Search for the cell housing the specified text and yield its [x, y] center coordinate. 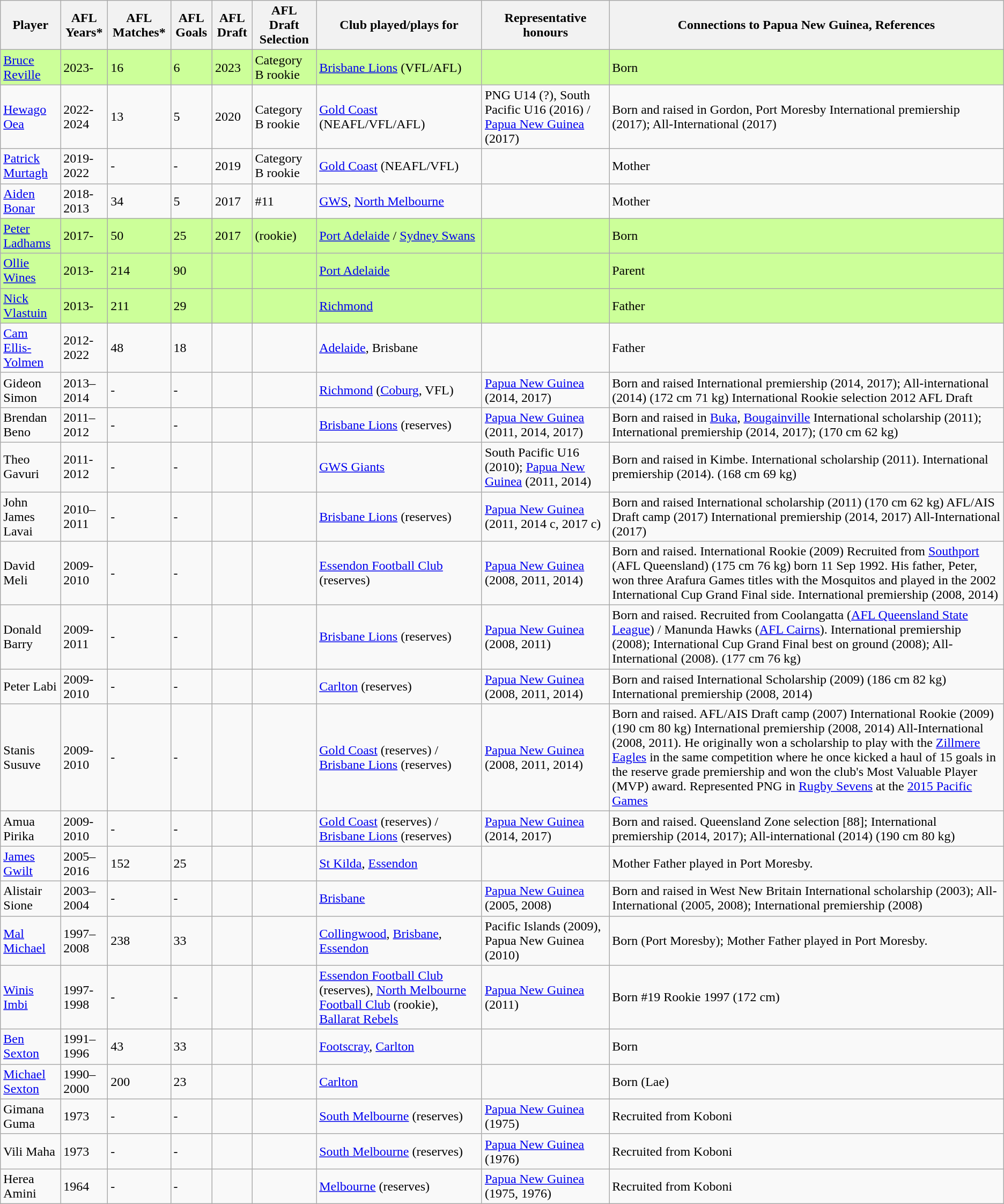
GWS Giants [399, 467]
Collingwood, Brisbane, Essendon [399, 941]
2013–2014 [84, 390]
(rookie) [284, 236]
Port Adelaide / Sydney Swans [399, 236]
Ollie Wines [31, 270]
Papua New Guinea (1975) [545, 1116]
Peter Ladhams [31, 236]
2020 [232, 117]
43 [139, 1046]
Gold Coast (NEAFL/VFL/AFL) [399, 117]
Mother Father played in Port Moresby. [807, 864]
South Pacific U16 (2010); Papua New Guinea (2011, 2014) [545, 467]
48 [139, 348]
Born and raised in Kimbe. International scholarship (2011). International premiership (2014). (168 cm 69 kg) [807, 467]
Aiden Bonar [31, 201]
Footscray, Carlton [399, 1046]
Melbourne (reserves) [399, 1186]
Connections to Papua New Guinea, References [807, 25]
Vili Maha [31, 1151]
Brendan Beno [31, 425]
214 [139, 270]
200 [139, 1082]
238 [139, 941]
Born and raised International premiership (2014, 2017); All-international (2014) (172 cm 71 kg) International Rookie selection 2012 AFL Draft [807, 390]
Papua New Guinea (1975, 1976) [545, 1186]
Papua New Guinea (2005, 2008) [545, 898]
Port Adelaide [399, 270]
Essendon Football Club (reserves) [399, 573]
Born and raised International Scholarship (2009) (186 cm 82 kg) International premiership (2008, 2014) [807, 687]
Born (Port Moresby); Mother Father played in Port Moresby. [807, 941]
Ben Sexton [31, 1046]
18 [191, 348]
Hewago Oea [31, 117]
Peter Labi [31, 687]
Club played/plays for [399, 25]
Theo Gavuri [31, 467]
AFL Draft Selection [284, 25]
Stanis Susuve [31, 758]
Michael Sexton [31, 1082]
Bruce Reville [31, 68]
29 [191, 306]
50 [139, 236]
Richmond (Coburg, VFL) [399, 390]
90 [191, 270]
Born and raised. Queensland Zone selection [88]; International premiership (2014, 2017); All-international (2014) (190 cm 80 kg) [807, 828]
Amua Pirika [31, 828]
2019 [232, 166]
Adelaide, Brisbane [399, 348]
1997-1998 [84, 997]
St Kilda, Essendon [399, 864]
Cam Ellis-Yolmen [31, 348]
2003–2004 [84, 898]
Essendon Football Club (reserves), North Melbourne Football Club (rookie), Ballarat Rebels [399, 997]
Papua New Guinea (2008, 2011) [545, 637]
152 [139, 864]
2018-2013 [84, 201]
2017- [84, 236]
2023 [232, 68]
Herea Amini [31, 1186]
Representative honours [545, 25]
AFL Draft [232, 25]
Winis Imbi [31, 997]
2012-2022 [84, 348]
Papua New Guinea (2011) [545, 997]
Player [31, 25]
34 [139, 201]
GWS, North Melbourne [399, 201]
1990–2000 [84, 1082]
2019-2022 [84, 166]
23 [191, 1082]
Brisbane Lions (VFL/AFL) [399, 68]
Nick Vlastuin [31, 306]
Alistair Sione [31, 898]
6 [191, 68]
Parent [807, 270]
Papua New Guinea (2011, 2014 c, 2017 c) [545, 516]
AFL Years* [84, 25]
Born and raised in West New Britain International scholarship (2003); All-International (2005, 2008); International premiership (2008) [807, 898]
Gold Coast (NEAFL/VFL) [399, 166]
1991–1996 [84, 1046]
2009-2011 [84, 637]
2011–2012 [84, 425]
Gideon Simon [31, 390]
2023- [84, 68]
1964 [84, 1186]
#11 [284, 201]
Papua New Guinea (2011, 2014, 2017) [545, 425]
2010–2011 [84, 516]
Richmond [399, 306]
2005–2016 [84, 864]
Born #19 Rookie 1997 (172 cm) [807, 997]
PNG U14 (?), South Pacific U16 (2016) / Papua New Guinea (2017) [545, 117]
Carlton (reserves) [399, 687]
David Meli [31, 573]
211 [139, 306]
16 [139, 68]
Brisbane [399, 898]
AFL Matches* [139, 25]
James Gwilt [31, 864]
Patrick Murtagh [31, 166]
Born (Lae) [807, 1082]
1997–2008 [84, 941]
AFL Goals [191, 25]
Carlton [399, 1082]
Pacific Islands (2009), Papua New Guinea (2010) [545, 941]
Born and raised in Buka, Bougainville International scholarship (2011); International premiership (2014, 2017); (170 cm 62 kg) [807, 425]
Donald Barry [31, 637]
Papua New Guinea (1976) [545, 1151]
Born and raised in Gordon, Port Moresby International premiership (2017); All-International (2017) [807, 117]
John James Lavai [31, 516]
Mal Michael [31, 941]
Gimana Guma [31, 1116]
2011-2012 [84, 467]
13 [139, 117]
2022-2024 [84, 117]
